Search for the cell housing the specified text and yield its (X, Y) center coordinate. 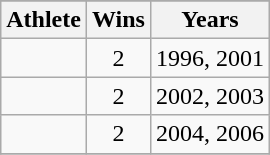
Athlete (44, 20)
2004, 2006 (210, 134)
Wins (118, 20)
1996, 2001 (210, 58)
Years (210, 20)
2002, 2003 (210, 96)
